Capture the cell that displays the provided text and extract its [x, y] central coordinate. 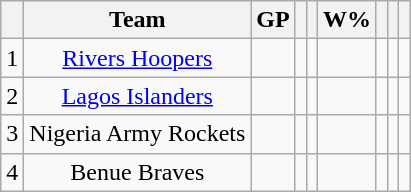
Benue Braves [138, 172]
1 [12, 58]
4 [12, 172]
3 [12, 134]
2 [12, 96]
GP [273, 20]
Team [138, 20]
Lagos Islanders [138, 96]
Nigeria Army Rockets [138, 134]
W% [346, 20]
Rivers Hoopers [138, 58]
